Locate the cell with the specified text and output its (x, y) center coordinate. 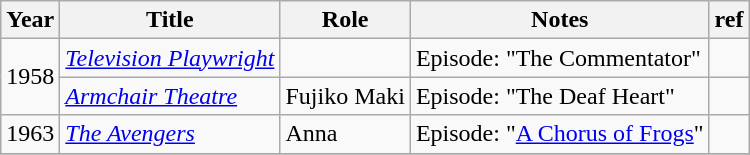
Anna (345, 134)
Episode: "A Chorus of Frogs" (560, 134)
ref (729, 20)
1958 (30, 77)
Title (170, 20)
Episode: "The Commentator" (560, 58)
Episode: "The Deaf Heart" (560, 96)
Year (30, 20)
1963 (30, 134)
Role (345, 20)
Television Playwright (170, 58)
Fujiko Maki (345, 96)
Notes (560, 20)
The Avengers (170, 134)
Armchair Theatre (170, 96)
